For the text-containing cell, return its midpoint in (x, y) coordinate format. 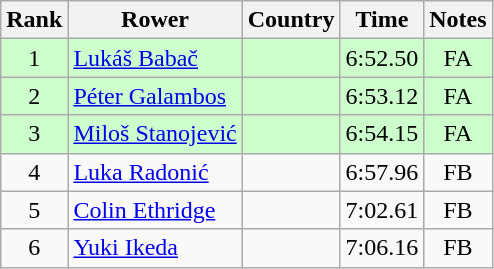
Lukáš Babač (155, 58)
Luka Radonić (155, 172)
Country (291, 20)
Péter Galambos (155, 96)
Time (382, 20)
6:53.12 (382, 96)
Notes (458, 20)
6:54.15 (382, 134)
Rank (34, 20)
7:06.16 (382, 248)
6 (34, 248)
4 (34, 172)
Rower (155, 20)
Yuki Ikeda (155, 248)
6:57.96 (382, 172)
1 (34, 58)
3 (34, 134)
Colin Ethridge (155, 210)
5 (34, 210)
2 (34, 96)
7:02.61 (382, 210)
6:52.50 (382, 58)
Miloš Stanojević (155, 134)
